Extract the [x, y] coordinate from the center of the cell holding the provided text.  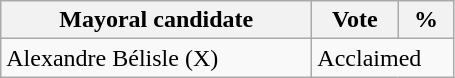
Alexandre Bélisle (X) [156, 58]
% [426, 20]
Mayoral candidate [156, 20]
Vote [355, 20]
Acclaimed [383, 58]
